Capture the cell that displays the provided text and extract its [X, Y] central coordinate. 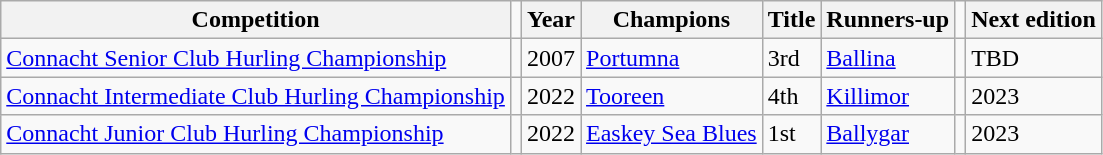
Connacht Intermediate Club Hurling Championship [256, 96]
Killimor [888, 96]
Connacht Senior Club Hurling Championship [256, 58]
4th [792, 96]
1st [792, 134]
Next edition [1034, 20]
Easkey Sea Blues [672, 134]
Competition [256, 20]
Ballygar [888, 134]
Runners-up [888, 20]
3rd [792, 58]
Title [792, 20]
Tooreen [672, 96]
Champions [672, 20]
Connacht Junior Club Hurling Championship [256, 134]
TBD [1034, 58]
2007 [550, 58]
Ballina [888, 58]
Portumna [672, 58]
Year [550, 20]
